Extract the [X, Y] coordinate from the center of the cell holding the provided text.  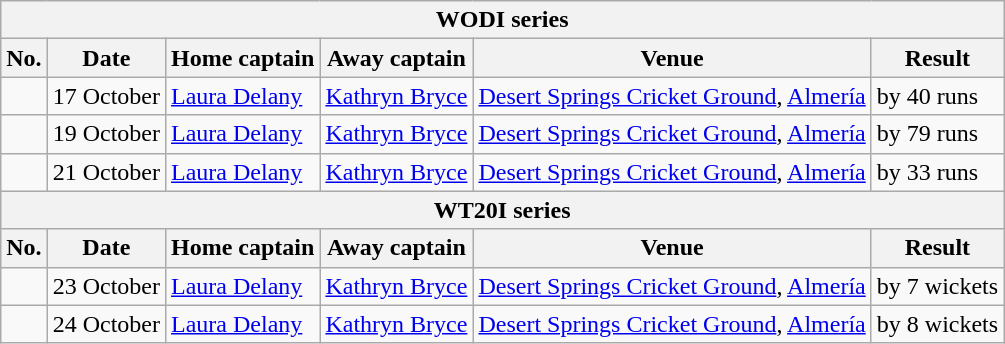
23 October [106, 286]
WODI series [502, 20]
by 33 runs [937, 172]
by 7 wickets [937, 286]
21 October [106, 172]
19 October [106, 134]
WT20I series [502, 210]
17 October [106, 96]
by 8 wickets [937, 324]
24 October [106, 324]
by 40 runs [937, 96]
by 79 runs [937, 134]
